Provide the (x, y) coordinate of the cell's center where the given text is located.  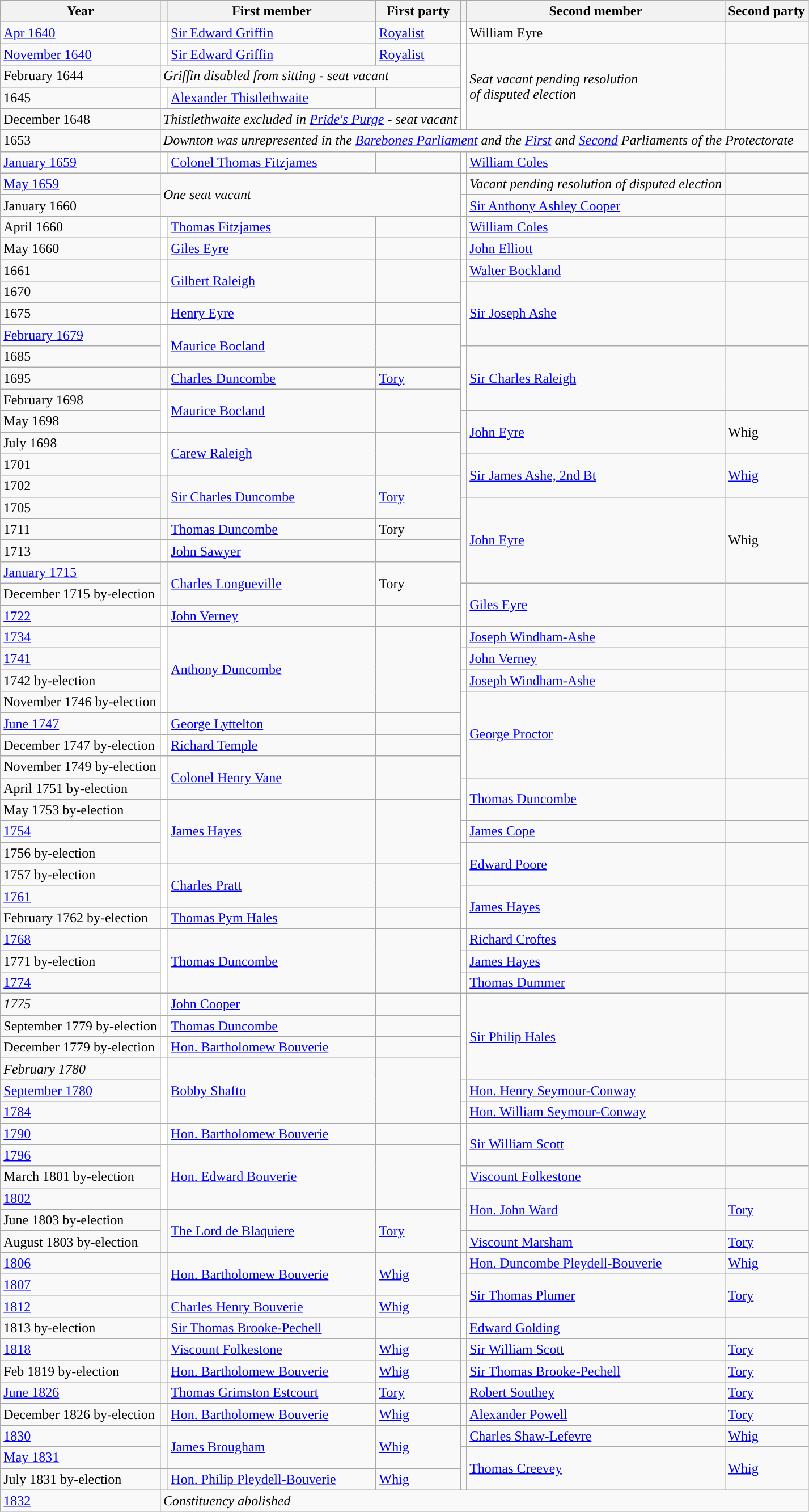
Hon. Philip Pleydell-Bouverie (272, 1479)
Edward Poore (596, 864)
February 1762 by-election (81, 918)
1771 by-election (81, 961)
1830 (81, 1436)
Thomas Grimston Estcourt (272, 1393)
September 1780 (81, 1091)
August 1803 by-election (81, 1241)
November 1749 by-election (81, 767)
George Proctor (596, 734)
Alexander Powell (596, 1414)
Seat vacant pending resolution of disputed election (596, 87)
Hon. John Ward (596, 1209)
William Eyre (596, 33)
Carew Raleigh (272, 454)
December 1779 by-election (81, 1048)
September 1779 by-election (81, 1026)
May 1659 (81, 184)
First party (418, 11)
Richard Croftes (596, 939)
One seat vacant (310, 195)
Bobby Shafto (272, 1091)
Apr 1640 (81, 33)
Hon. Henry Seymour-Conway (596, 1091)
Second member (596, 11)
December 1747 by-election (81, 745)
The Lord de Blaquiere (272, 1231)
November 1640 (81, 54)
1784 (81, 1112)
February 1780 (81, 1069)
June 1803 by-election (81, 1220)
1711 (81, 529)
1645 (81, 98)
Year (81, 11)
1701 (81, 464)
May 1753 by-election (81, 810)
Anthony Duncombe (272, 670)
February 1644 (81, 76)
1796 (81, 1155)
Robert Southey (596, 1393)
Thistlethwaite excluded in Pride's Purge - seat vacant (310, 119)
Griffin disabled from sitting - seat vacant (310, 76)
Gilbert Raleigh (272, 281)
1813 by-election (81, 1328)
1705 (81, 508)
1818 (81, 1350)
July 1831 by-election (81, 1479)
1722 (81, 615)
1670 (81, 292)
May 1698 (81, 421)
June 1826 (81, 1393)
Charles Shaw-Lefevre (596, 1436)
1661 (81, 271)
1757 by-election (81, 875)
Colonel Henry Vane (272, 778)
Walter Bockland (596, 271)
1761 (81, 896)
Hon. Duncombe Pleydell-Bouverie (596, 1263)
July 1698 (81, 443)
1768 (81, 939)
Charles Longueville (272, 583)
Sir Joseph Ashe (596, 314)
1695 (81, 378)
Richard Temple (272, 745)
1653 (81, 141)
Vacant pending resolution of disputed election (596, 184)
1774 (81, 983)
Feb 1819 by-election (81, 1371)
1756 by-election (81, 853)
Alexander Thistlethwaite (272, 98)
Thomas Fitzjames (272, 227)
1754 (81, 831)
May 1831 (81, 1458)
Sir Charles Raleigh (596, 378)
Charles Pratt (272, 885)
Sir James Ashe, 2nd Bt (596, 475)
1790 (81, 1134)
Charles Henry Bouverie (272, 1306)
November 1746 by-election (81, 702)
James Cope (596, 831)
1713 (81, 551)
1806 (81, 1263)
1802 (81, 1198)
1775 (81, 1004)
Thomas Creevey (596, 1468)
Second party (766, 11)
George Lyttelton (272, 724)
1685 (81, 357)
Colonel Thomas Fitzjames (272, 162)
January 1660 (81, 205)
Henry Eyre (272, 314)
1812 (81, 1306)
Thomas Dummer (596, 983)
Downton was unrepresented in the Barebones Parliament and the First and Second Parliaments of the Protectorate (484, 141)
January 1715 (81, 572)
James Brougham (272, 1447)
Edward Golding (596, 1328)
1741 (81, 659)
1742 by-election (81, 681)
December 1715 by-election (81, 594)
January 1659 (81, 162)
Viscount Marsham (596, 1241)
1734 (81, 637)
John Elliott (596, 248)
March 1801 by-election (81, 1177)
John Sawyer (272, 551)
First member (272, 11)
Constituency abolished (484, 1501)
Hon. William Seymour-Conway (596, 1112)
April 1751 by-election (81, 788)
Sir Charles Duncombe (272, 497)
Sir Philip Hales (596, 1037)
May 1660 (81, 248)
December 1826 by-election (81, 1414)
1832 (81, 1501)
April 1660 (81, 227)
John Cooper (272, 1004)
Hon. Edward Bouverie (272, 1177)
1675 (81, 314)
1807 (81, 1285)
February 1698 (81, 400)
Sir Anthony Ashley Cooper (596, 205)
February 1679 (81, 335)
June 1747 (81, 724)
December 1648 (81, 119)
Thomas Pym Hales (272, 918)
Charles Duncombe (272, 378)
1702 (81, 486)
Sir Thomas Plumer (596, 1295)
